Determine the [x, y] coordinate at the center of the cell enclosing the given text.  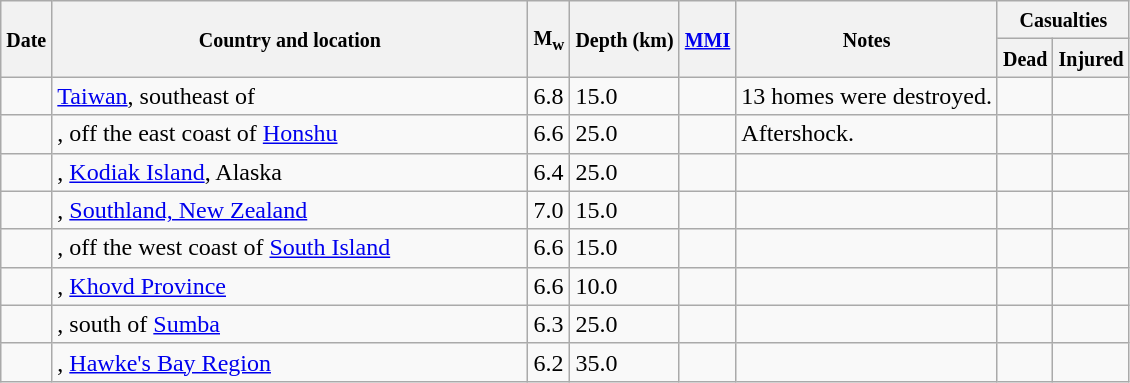
6.4 [549, 172]
, Hawke's Bay Region [290, 362]
, south of Sumba [290, 324]
, Khovd Province [290, 286]
Depth (km) [624, 39]
6.8 [549, 96]
, off the west coast of South Island [290, 248]
, Southland, New Zealand [290, 210]
10.0 [624, 286]
Casualties [1063, 20]
6.3 [549, 324]
Country and location [290, 39]
Injured [1091, 58]
13 homes were destroyed. [867, 96]
Notes [867, 39]
Mw [549, 39]
Dead [1025, 58]
, Kodiak Island, Alaska [290, 172]
Aftershock. [867, 134]
Taiwan, southeast of [290, 96]
, off the east coast of Honshu [290, 134]
35.0 [624, 362]
MMI [708, 39]
7.0 [549, 210]
6.2 [549, 362]
Date [26, 39]
